Extract the (x, y) coordinate from the center of the cell holding the provided text.  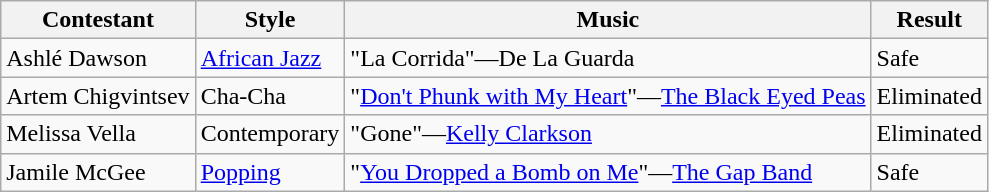
Cha-Cha (270, 96)
Contestant (98, 20)
"Don't Phunk with My Heart"—The Black Eyed Peas (608, 96)
Ashlé Dawson (98, 58)
"Gone"—Kelly Clarkson (608, 134)
Artem Chigvintsev (98, 96)
Music (608, 20)
Popping (270, 172)
Style (270, 20)
Result (929, 20)
Contemporary (270, 134)
Jamile McGee (98, 172)
African Jazz (270, 58)
"You Dropped a Bomb on Me"—The Gap Band (608, 172)
Melissa Vella (98, 134)
"La Corrida"—De La Guarda (608, 58)
